Determine the (x, y) coordinate at the center of the cell enclosing the given text.  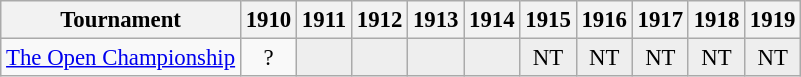
1919 (773, 20)
1917 (660, 20)
1918 (716, 20)
1916 (604, 20)
1912 (379, 20)
? (268, 58)
1913 (436, 20)
1914 (492, 20)
1911 (324, 20)
Tournament (121, 20)
1910 (268, 20)
1915 (548, 20)
The Open Championship (121, 58)
